Return (X, Y) of the center of cell containing provided text 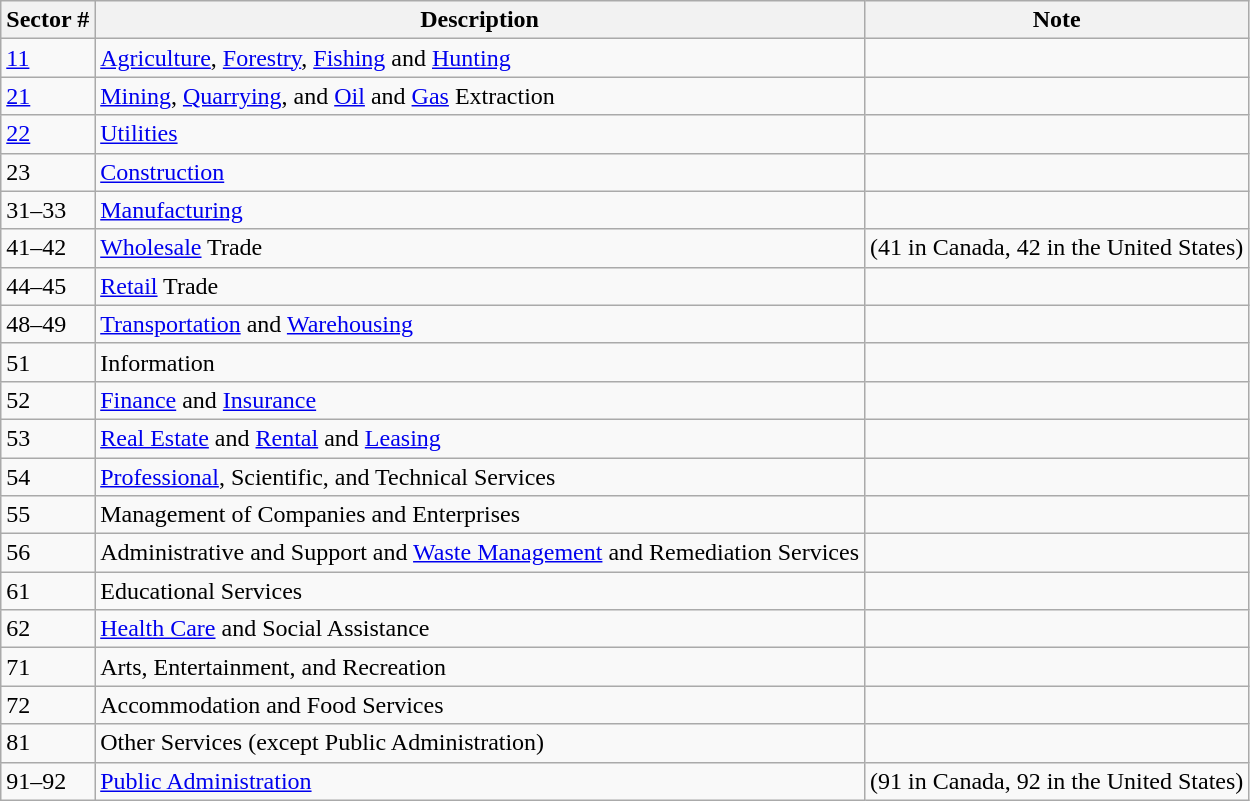
Mining, Quarrying, and Oil and Gas Extraction (480, 96)
Finance and Insurance (480, 400)
(41 in Canada, 42 in the United States) (1057, 248)
Health Care and Social Assistance (480, 629)
55 (48, 515)
Management of Companies and Enterprises (480, 515)
23 (48, 172)
11 (48, 58)
Utilities (480, 134)
Professional, Scientific, and Technical Services (480, 477)
21 (48, 96)
Wholesale Trade (480, 248)
53 (48, 438)
71 (48, 667)
Accommodation and Food Services (480, 705)
Information (480, 362)
51 (48, 362)
61 (48, 591)
Educational Services (480, 591)
62 (48, 629)
48–49 (48, 324)
Note (1057, 20)
Retail Trade (480, 286)
22 (48, 134)
81 (48, 743)
Administrative and Support and Waste Management and Remediation Services (480, 553)
31–33 (48, 210)
Sector # (48, 20)
41–42 (48, 248)
Manufacturing (480, 210)
56 (48, 553)
54 (48, 477)
Description (480, 20)
Transportation and Warehousing (480, 324)
Real Estate and Rental and Leasing (480, 438)
Arts, Entertainment, and Recreation (480, 667)
44–45 (48, 286)
Other Services (except Public Administration) (480, 743)
72 (48, 705)
Public Administration (480, 781)
(91 in Canada, 92 in the United States) (1057, 781)
Construction (480, 172)
52 (48, 400)
Agriculture, Forestry, Fishing and Hunting (480, 58)
91–92 (48, 781)
